Determine the (X, Y) coordinate at the center of the cell enclosing the given text.  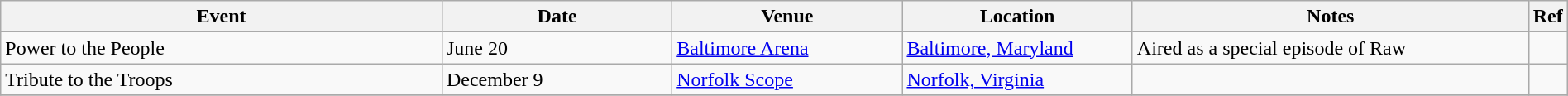
December 9 (557, 79)
Norfolk Scope (787, 79)
Baltimore Arena (787, 48)
Aired as a special episode of Raw (1330, 48)
Venue (787, 17)
Event (222, 17)
Ref (1548, 17)
Norfolk, Virginia (1017, 79)
Power to the People (222, 48)
Date (557, 17)
Tribute to the Troops (222, 79)
Baltimore, Maryland (1017, 48)
Location (1017, 17)
Notes (1330, 17)
June 20 (557, 48)
